Return the (X, Y) coordinate for the center point of the cell that contains the specified text.  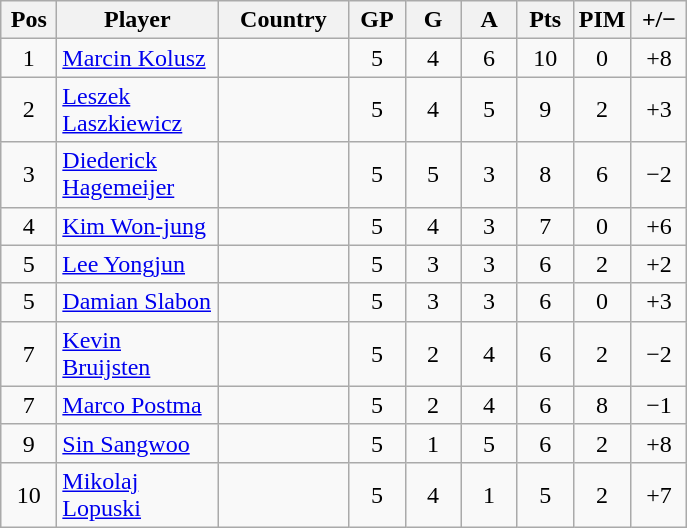
Mikolaj Lopuski (138, 494)
Leszek Laszkiewicz (138, 110)
Damian Slabon (138, 302)
A (489, 20)
Country (284, 20)
+2 (659, 264)
Diederick Hagemeijer (138, 174)
Sin Sangwoo (138, 443)
GP (377, 20)
Marco Postma (138, 405)
PIM (602, 20)
Player (138, 20)
+/− (659, 20)
+6 (659, 226)
−1 (659, 405)
Lee Yongjun (138, 264)
Pos (29, 20)
+7 (659, 494)
Kevin Bruijsten (138, 354)
G (433, 20)
Pts (545, 20)
Marcin Kolusz (138, 58)
Kim Won-jung (138, 226)
